Return [x, y] of the center of cell containing provided text 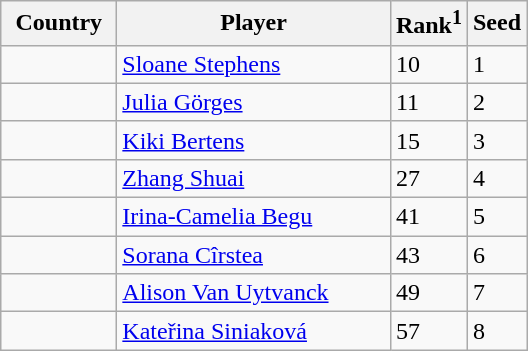
3 [496, 140]
11 [428, 102]
Kiki Bertens [254, 140]
Zhang Shuai [254, 178]
Julia Görges [254, 102]
27 [428, 178]
Seed [496, 24]
4 [496, 178]
43 [428, 255]
41 [428, 217]
Alison Van Uytvanck [254, 293]
1 [496, 64]
Sloane Stephens [254, 64]
Kateřina Siniaková [254, 331]
15 [428, 140]
Rank1 [428, 24]
6 [496, 255]
5 [496, 217]
Player [254, 24]
Irina-Camelia Begu [254, 217]
Country [59, 24]
10 [428, 64]
49 [428, 293]
8 [496, 331]
7 [496, 293]
2 [496, 102]
57 [428, 331]
Sorana Cîrstea [254, 255]
